From the cell containing the given text, extract its center point as [X, Y] coordinate. 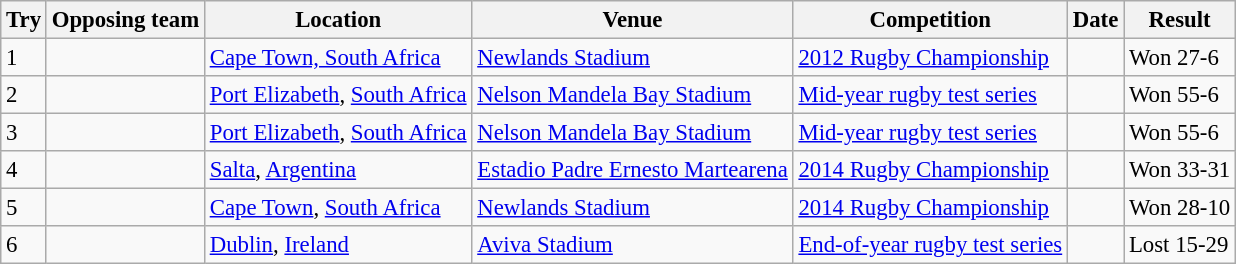
End-of-year rugby test series [930, 245]
2 [24, 95]
Competition [930, 20]
Location [338, 20]
6 [24, 245]
Date [1095, 20]
Salta, Argentina [338, 170]
1 [24, 58]
Won 28-10 [1180, 208]
4 [24, 170]
Result [1180, 20]
Lost 15-29 [1180, 245]
Aviva Stadium [632, 245]
Won 33-31 [1180, 170]
3 [24, 133]
Venue [632, 20]
Try [24, 20]
Opposing team [125, 20]
Won 27-6 [1180, 58]
Dublin, Ireland [338, 245]
2012 Rugby Championship [930, 58]
5 [24, 208]
Estadio Padre Ernesto Martearena [632, 170]
